Return the (X, Y) coordinate for the center point of the cell that contains the specified text.  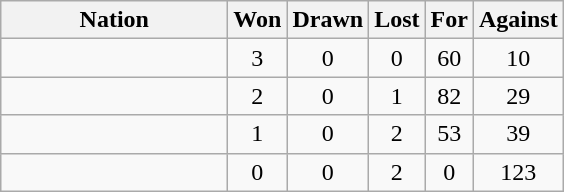
Lost (397, 20)
Nation (114, 20)
Against (518, 20)
For (449, 20)
39 (518, 134)
82 (449, 96)
60 (449, 58)
Won (258, 20)
123 (518, 172)
53 (449, 134)
3 (258, 58)
29 (518, 96)
10 (518, 58)
Drawn (328, 20)
